Pinpoint the cell where the given text exists, returning its [X, Y] midpoint coordinate. 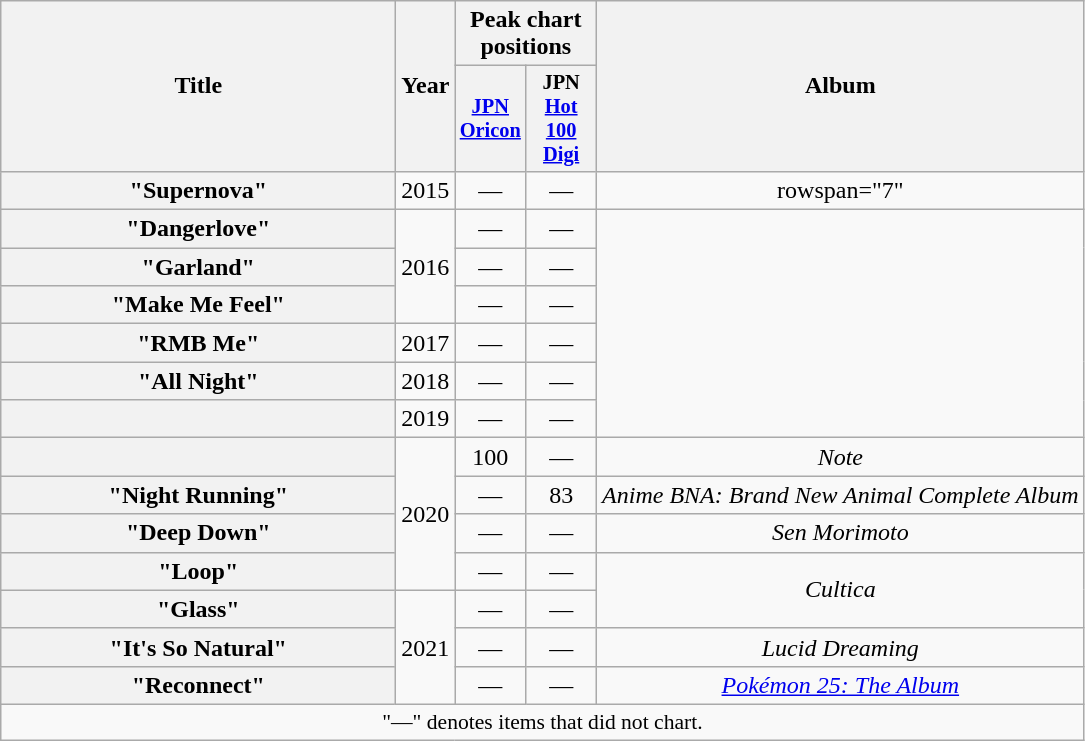
"Supernova" [198, 190]
"It's So Natural" [198, 647]
"RMB Me" [198, 343]
Cultica [840, 590]
Album [840, 86]
2019 [426, 419]
2017 [426, 343]
"Glass" [198, 609]
"Reconnect" [198, 685]
rowspan="7" [840, 190]
Peak chart positions [526, 34]
JPNHot 100Digi [562, 119]
"Dangerlove" [198, 229]
Anime BNA: Brand New Animal Complete Album [840, 495]
"Make Me Feel" [198, 305]
100 [490, 457]
Sen Morimoto [840, 533]
Pokémon 25: The Album [840, 685]
2016 [426, 267]
Year [426, 86]
"Deep Down" [198, 533]
83 [562, 495]
Note [840, 457]
"Night Running" [198, 495]
Lucid Dreaming [840, 647]
2021 [426, 647]
2020 [426, 514]
"All Night" [198, 381]
"Loop" [198, 571]
2015 [426, 190]
"—" denotes items that did not chart. [542, 722]
Title [198, 86]
2018 [426, 381]
JPNOricon [490, 119]
"Garland" [198, 267]
